Extract the (x, y) coordinate from the center of the cell holding the provided text.  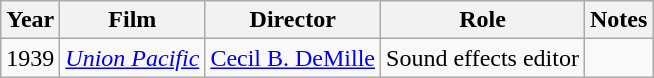
Role (483, 20)
Cecil B. DeMille (293, 58)
Film (132, 20)
Director (293, 20)
1939 (30, 58)
Year (30, 20)
Sound effects editor (483, 58)
Union Pacific (132, 58)
Notes (618, 20)
